Pinpoint the cell where the given text exists, returning its [x, y] midpoint coordinate. 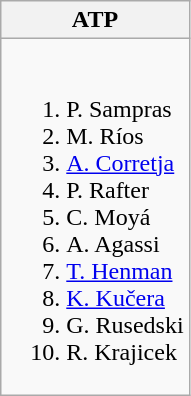
P. Sampras M. Ríos A. Corretja P. Rafter C. Moyá A. Agassi T. Henman K. Kučera G. Rusedski R. Krajicek [95, 217]
ATP [95, 20]
